Provide the [X, Y] coordinate of the cell's center where the given text is located.  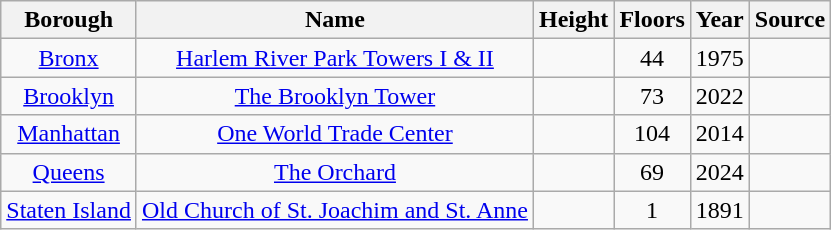
1891 [720, 210]
69 [652, 172]
2024 [720, 172]
Staten Island [69, 210]
104 [652, 134]
One World Trade Center [334, 134]
2014 [720, 134]
44 [652, 58]
The Orchard [334, 172]
Floors [652, 20]
Year [720, 20]
Name [334, 20]
Manhattan [69, 134]
73 [652, 96]
2022 [720, 96]
Old Church of St. Joachim and St. Anne [334, 210]
Height [573, 20]
Brooklyn [69, 96]
Borough [69, 20]
Queens [69, 172]
The Brooklyn Tower [334, 96]
Source [790, 20]
Bronx [69, 58]
1 [652, 210]
Harlem River Park Towers I & II [334, 58]
1975 [720, 58]
